Return [x, y] of the center of cell containing provided text 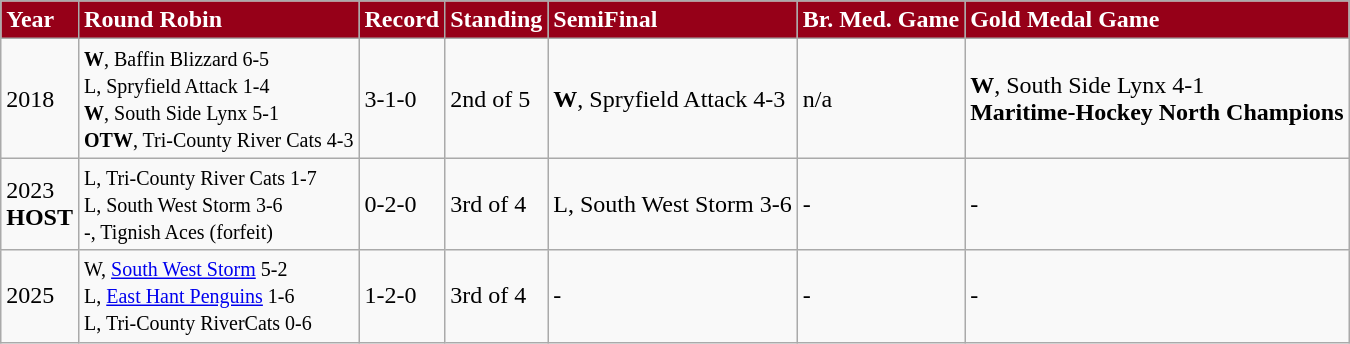
2018 [40, 98]
W, South West Storm 5-2L, East Hant Penguins 1-6L, Tri-County RiverCats 0-6 [219, 296]
L, Tri-County River Cats 1-7L, South West Storm 3-6-, Tignish Aces (forfeit) [219, 204]
Br. Med. Game [880, 20]
W, Spryfield Attack 4-3 [672, 98]
L, South West Storm 3-6 [672, 204]
Year [40, 20]
Record [402, 20]
n/a [880, 98]
2025 [40, 296]
Gold Medal Game [1157, 20]
2023HOST [40, 204]
W, Baffin Blizzard 6-5L, Spryfield Attack 1-4W, South Side Lynx 5-1OTW, Tri-County River Cats 4-3 [219, 98]
2nd of 5 [496, 98]
W, South Side Lynx 4-1Maritime-Hockey North Champions [1157, 98]
SemiFinal [672, 20]
Standing [496, 20]
Round Robin [219, 20]
1-2-0 [402, 296]
3-1-0 [402, 98]
0-2-0 [402, 204]
